Search for the cell housing the specified text and yield its (x, y) center coordinate. 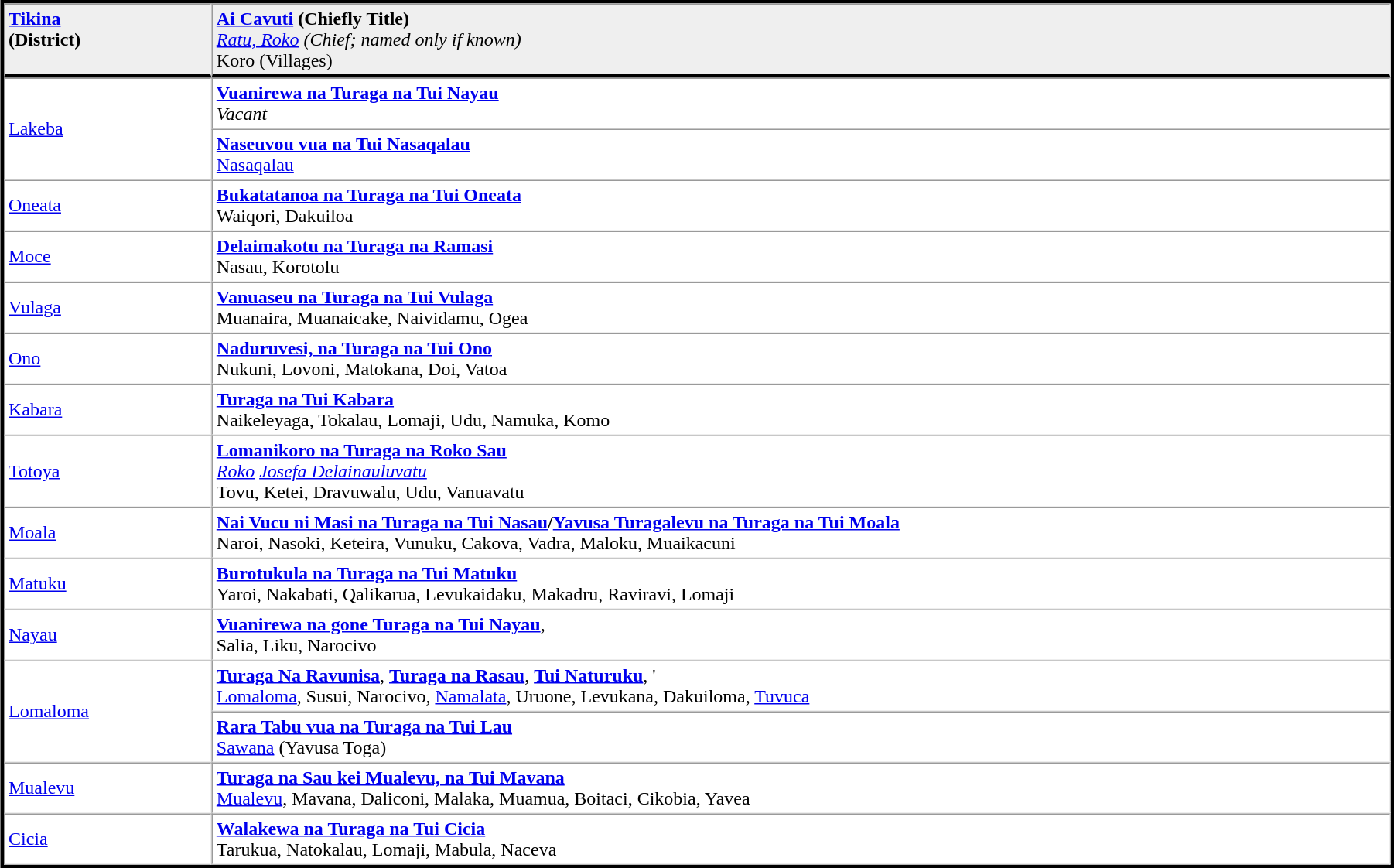
Nai Vucu ni Masi na Turaga na Tui Nasau/Yavusa Turagalevu na Turaga na Tui MoalaNaroi, Nasoki, Keteira, Vunuku, Cakova, Vadra, Maloku, Muaikacuni (801, 533)
Totoya (108, 470)
Vulaga (108, 307)
Walakewa na Turaga na Tui CiciaTarukua, Natokalau, Lomaji, Mabula, Naceva (801, 839)
Rara Tabu vua na Turaga na Tui LauSawana (Yavusa Toga) (801, 737)
Bukatatanoa na Turaga na Tui Oneata Waiqori, Dakuiloa (801, 205)
Oneata (108, 205)
Vuanirewa na gone Turaga na Tui Nayau,Salia, Liku, Narocivo (801, 635)
Ono (108, 358)
Kabara (108, 409)
Turaga na Sau kei Mualevu, na Tui MavanaMualevu, Mavana, Daliconi, Malaka, Muamua, Boitaci, Cikobia, Yavea (801, 788)
Burotukula na Turaga na Tui MatukuYaroi, Nakabati, Qalikarua, Levukaidaku, Makadru, Raviravi, Lomaji (801, 584)
Mualevu (108, 788)
Nayau (108, 635)
Naduruvesi, na Turaga na Tui OnoNukuni, Lovoni, Matokana, Doi, Vatoa (801, 358)
Vanuaseu na Turaga na Tui VulagaMuanaira, Muanaicake, Naividamu, Ogea (801, 307)
Turaga na Tui KabaraNaikeleyaga, Tokalau, Lomaji, Udu, Namuka, Komo (801, 409)
Turaga Na Ravunisa, Turaga na Rasau, Tui Naturuku, 'Lomaloma, Susui, Narocivo, Namalata, Uruone, Levukana, Dakuiloma, Tuvuca (801, 686)
Lomaloma (108, 712)
Tikina(District) (108, 40)
Naseuvou vua na Tui NasaqalauNasaqalau (801, 154)
Delaimakotu na Turaga na Ramasi Nasau, Korotolu (801, 256)
Matuku (108, 584)
Ai Cavuti (Chiefly Title)Ratu, Roko (Chief; named only if known)Koro (Villages) (801, 40)
Cicia (108, 839)
Moala (108, 533)
Moce (108, 256)
Lakeba (108, 128)
Lomanikoro na Turaga na Roko SauRoko Josefa DelainauluvatuTovu, Ketei, Dravuwalu, Udu, Vanuavatu (801, 470)
Vuanirewa na Turaga na Tui NayauVacant (801, 103)
